Extract the (X, Y) coordinate from the center of the cell holding the provided text.  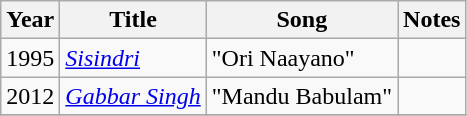
"Mandu Babulam" (302, 96)
Year (30, 20)
Sisindri (133, 58)
Notes (432, 20)
2012 (30, 96)
Title (133, 20)
Gabbar Singh (133, 96)
1995 (30, 58)
Song (302, 20)
"Ori Naayano" (302, 58)
